Pinpoint the cell where the given text exists, returning its [x, y] midpoint coordinate. 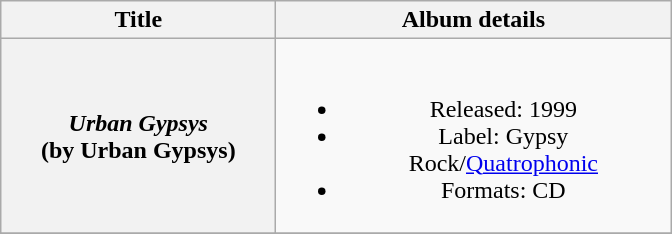
Released: 1999Label: Gypsy Rock/QuatrophonicFormats: CD [474, 136]
Urban Gypsys(by Urban Gypsys) [138, 136]
Title [138, 20]
Album details [474, 20]
